Provide the [X, Y] coordinate of the cell's center where the given text is located.  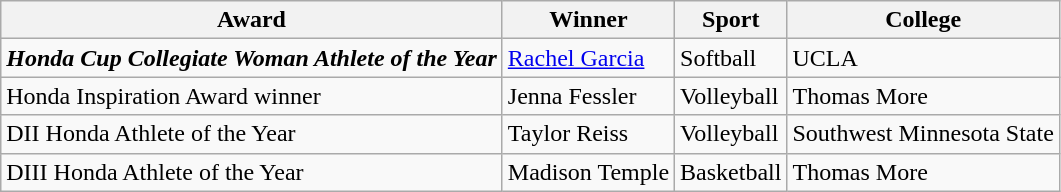
Honda Inspiration Award winner [252, 96]
Jenna Fessler [588, 96]
DII Honda Athlete of the Year [252, 134]
Honda Cup Collegiate Woman Athlete of the Year [252, 58]
Rachel Garcia [588, 58]
DIII Honda Athlete of the Year [252, 172]
Southwest Minnesota State [923, 134]
Madison Temple [588, 172]
Award [252, 20]
Taylor Reiss [588, 134]
Winner [588, 20]
College [923, 20]
UCLA [923, 58]
Softball [731, 58]
Basketball [731, 172]
Sport [731, 20]
